Search for the cell housing the specified text and yield its [x, y] center coordinate. 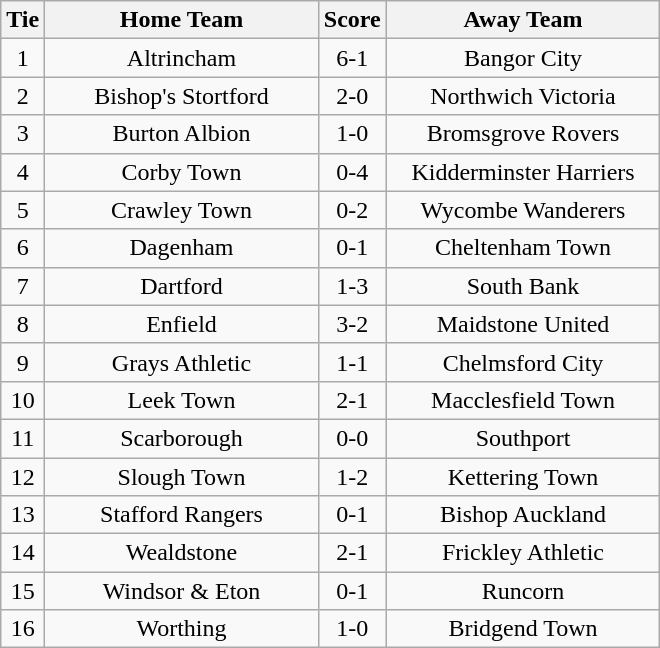
Bridgend Town [523, 629]
3 [23, 134]
Cheltenham Town [523, 248]
14 [23, 553]
13 [23, 515]
6-1 [352, 58]
Home Team [182, 20]
Enfield [182, 324]
6 [23, 248]
Frickley Athletic [523, 553]
Away Team [523, 20]
16 [23, 629]
Kidderminster Harriers [523, 172]
11 [23, 438]
Runcorn [523, 591]
0-0 [352, 438]
0-4 [352, 172]
Altrincham [182, 58]
2-0 [352, 96]
Bromsgrove Rovers [523, 134]
Bishop Auckland [523, 515]
8 [23, 324]
12 [23, 477]
Wealdstone [182, 553]
Southport [523, 438]
Stafford Rangers [182, 515]
5 [23, 210]
Slough Town [182, 477]
0-2 [352, 210]
15 [23, 591]
Macclesfield Town [523, 400]
1-1 [352, 362]
Wycombe Wanderers [523, 210]
Dagenham [182, 248]
2 [23, 96]
Scarborough [182, 438]
3-2 [352, 324]
Maidstone United [523, 324]
Chelmsford City [523, 362]
1 [23, 58]
Worthing [182, 629]
1-2 [352, 477]
Burton Albion [182, 134]
Bangor City [523, 58]
South Bank [523, 286]
Windsor & Eton [182, 591]
Northwich Victoria [523, 96]
Bishop's Stortford [182, 96]
Corby Town [182, 172]
4 [23, 172]
1-3 [352, 286]
Leek Town [182, 400]
7 [23, 286]
10 [23, 400]
Kettering Town [523, 477]
Tie [23, 20]
Grays Athletic [182, 362]
9 [23, 362]
Dartford [182, 286]
Crawley Town [182, 210]
Score [352, 20]
